Pinpoint the cell where the given text exists, returning its [X, Y] midpoint coordinate. 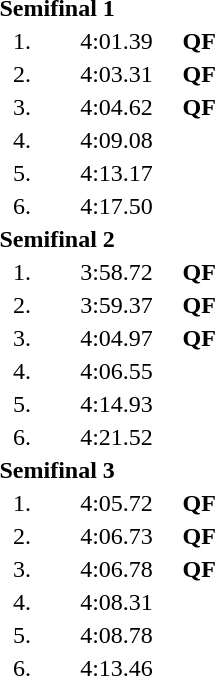
4:17.50 [116, 206]
4:06.55 [116, 371]
4:14.93 [116, 404]
4:01.39 [116, 41]
4:05.72 [116, 503]
4:04.62 [116, 107]
4:13.17 [116, 173]
4:03.31 [116, 74]
3:58.72 [116, 272]
4:21.52 [116, 437]
4:04.97 [116, 338]
3:59.37 [116, 305]
4:06.73 [116, 536]
4:08.31 [116, 602]
4:08.78 [116, 635]
4:06.78 [116, 569]
4:09.08 [116, 140]
